Locate the cell with the specified text and output its (x, y) center coordinate. 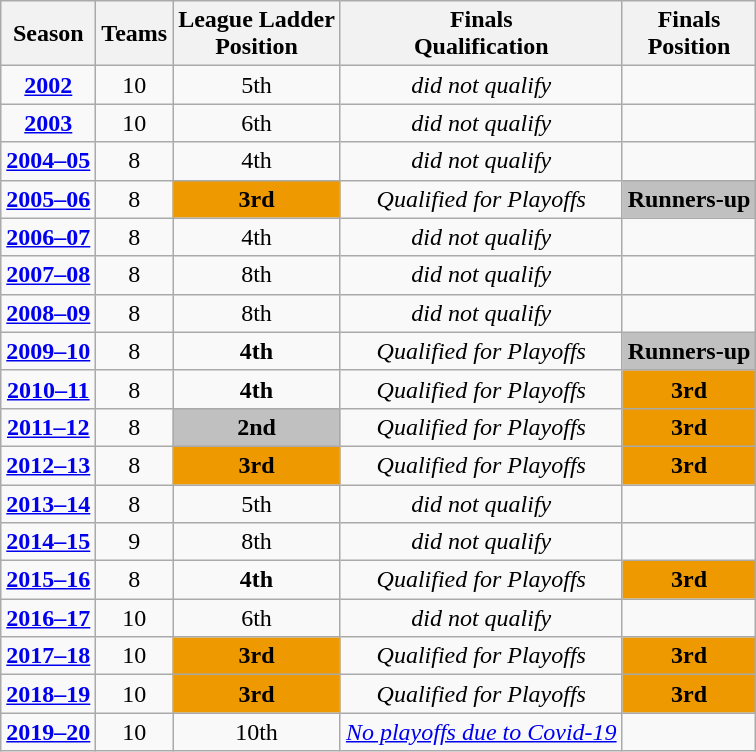
2005–06 (48, 199)
2019–20 (48, 732)
Teams (134, 34)
2010–11 (48, 389)
FinalsQualification (481, 34)
2004–05 (48, 161)
2006–07 (48, 237)
2002 (48, 85)
2012–13 (48, 465)
2015–16 (48, 580)
2011–12 (48, 427)
2013–14 (48, 503)
9 (134, 542)
2003 (48, 123)
2016–17 (48, 618)
League LadderPosition (257, 34)
Finals Position (689, 34)
2nd (257, 427)
2017–18 (48, 656)
2009–10 (48, 351)
No playoffs due to Covid-19 (481, 732)
Season (48, 34)
2018–19 (48, 694)
2014–15 (48, 542)
10th (257, 732)
2007–08 (48, 275)
2008–09 (48, 313)
